For the text-containing cell, return its midpoint in (X, Y) coordinate format. 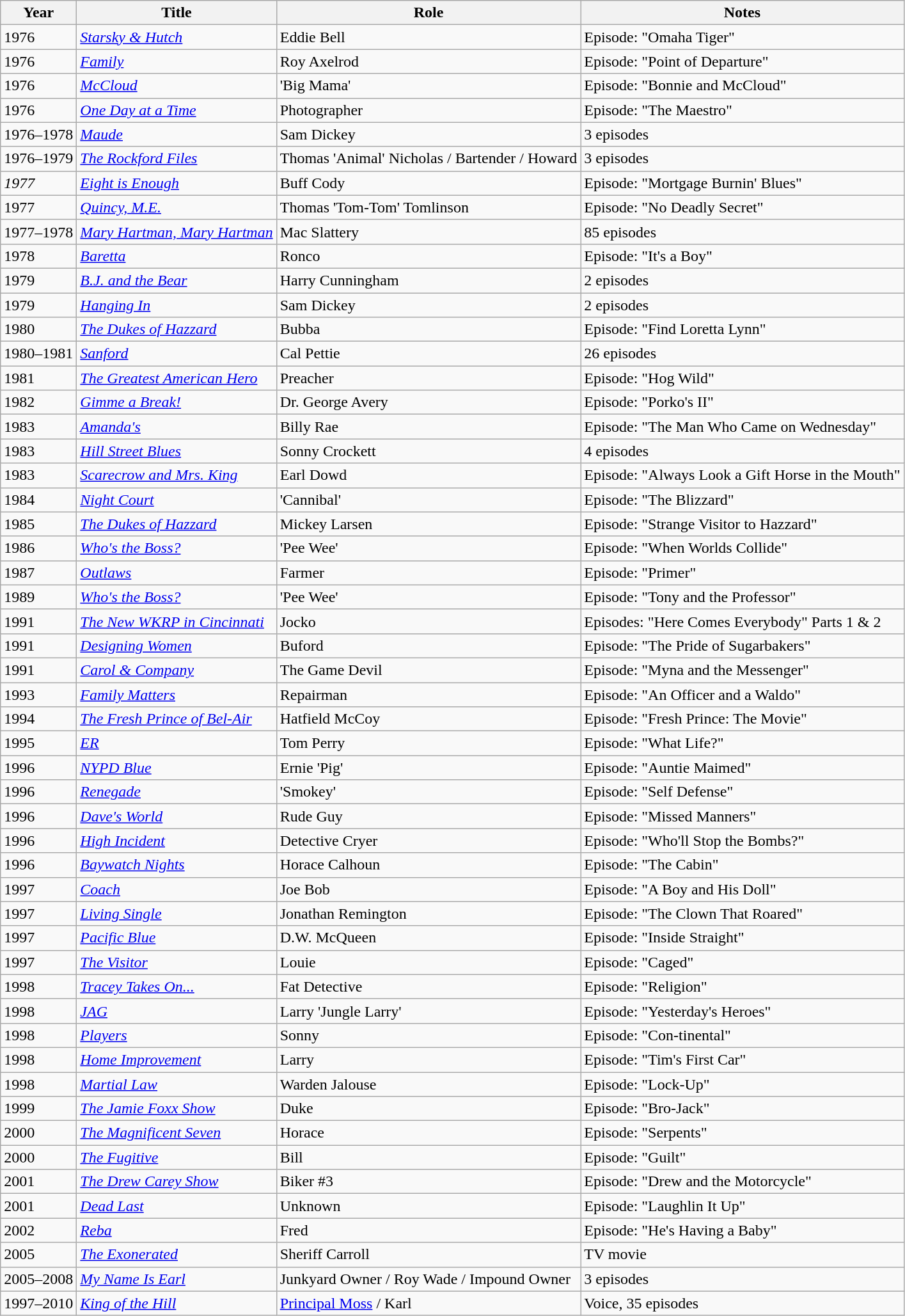
Eight is Enough (177, 183)
Ernie 'Pig' (429, 768)
1987 (38, 573)
1982 (38, 402)
McCloud (177, 86)
Episode: "What Life?" (742, 743)
Scarecrow and Mrs. King (177, 475)
Joe Bob (429, 889)
Thomas 'Tom-Tom' Tomlinson (429, 207)
Renegade (177, 792)
1995 (38, 743)
Episode: "Bonnie and McCloud" (742, 86)
One Day at a Time (177, 110)
Episode: "Yesterday's Heroes" (742, 1011)
Players (177, 1035)
Buford (429, 646)
Farmer (429, 573)
Amanda's (177, 427)
Earl Dowd (429, 475)
Hanging In (177, 305)
Junkyard Owner / Roy Wade / Impound Owner (429, 1279)
ER (177, 743)
Episode: "Drew and the Motorcycle" (742, 1182)
Quincy, M.E. (177, 207)
Family (177, 61)
1980 (38, 329)
Episode: "Strange Visitor to Hazzard" (742, 524)
Year (38, 13)
1989 (38, 597)
B.J. and the Bear (177, 280)
Episode: "Laughlin It Up" (742, 1206)
Photographer (429, 110)
The Game Devil (429, 670)
The New WKRP in Cincinnati (177, 621)
'Big Mama' (429, 86)
Episode: "The Pride of Sugarbakers" (742, 646)
Episode: "Guilt" (742, 1157)
1997–2010 (38, 1303)
Mickey Larsen (429, 524)
Duke (429, 1109)
Episode: "Omaha Tiger" (742, 37)
Episode: "Bro-Jack" (742, 1109)
Eddie Bell (429, 37)
Voice, 35 episodes (742, 1303)
Episode: "The Maestro" (742, 110)
Bubba (429, 329)
Episode: "He's Having a Baby" (742, 1230)
High Incident (177, 841)
JAG (177, 1011)
Ronco (429, 256)
Hatfield McCoy (429, 719)
Episodes: "Here Comes Everybody" Parts 1 & 2 (742, 621)
Cal Pettie (429, 354)
Thomas 'Animal' Nicholas / Bartender / Howard (429, 159)
Tracey Takes On... (177, 987)
Baretta (177, 256)
Billy Rae (429, 427)
Sanford (177, 354)
The Drew Carey Show (177, 1182)
Buff Cody (429, 183)
Rude Guy (429, 816)
Reba (177, 1230)
The Fresh Prince of Bel-Air (177, 719)
Preacher (429, 378)
4 episodes (742, 451)
Episode: "Hog Wild" (742, 378)
Living Single (177, 914)
Episode: "Caged" (742, 962)
2005–2008 (38, 1279)
Detective Cryer (429, 841)
Episode: "When Worlds Collide" (742, 548)
The Rockford Files (177, 159)
Episode: "Tony and the Professor" (742, 597)
Episode: "No Deadly Secret" (742, 207)
2002 (38, 1230)
Mac Slattery (429, 232)
1981 (38, 378)
The Fugitive (177, 1157)
Sonny Crockett (429, 451)
Hill Street Blues (177, 451)
Harry Cunningham (429, 280)
Episode: "It's a Boy" (742, 256)
1976–1978 (38, 134)
Episode: "Lock-Up" (742, 1084)
Episode: "The Blizzard" (742, 500)
Fred (429, 1230)
Mary Hartman, Mary Hartman (177, 232)
Episode: "Myna and the Messenger" (742, 670)
Episode: "Tim's First Car" (742, 1059)
1977–1978 (38, 232)
1985 (38, 524)
Dead Last (177, 1206)
'Smokey' (429, 792)
The Visitor (177, 962)
Episode: "Inside Straight" (742, 938)
Horace Calhoun (429, 865)
Sonny (429, 1035)
D.W. McQueen (429, 938)
1986 (38, 548)
1980–1981 (38, 354)
1993 (38, 694)
My Name Is Earl (177, 1279)
Warden Jalouse (429, 1084)
1976–1979 (38, 159)
Episode: "The Man Who Came on Wednesday" (742, 427)
1984 (38, 500)
Horace (429, 1133)
Episode: "Fresh Prince: The Movie" (742, 719)
Pacific Blue (177, 938)
Episode: "Serpents" (742, 1133)
King of the Hill (177, 1303)
Episode: "The Clown That Roared" (742, 914)
Dr. George Avery (429, 402)
The Jamie Foxx Show (177, 1109)
1994 (38, 719)
Biker #3 (429, 1182)
Designing Women (177, 646)
Episode: "Mortgage Burnin' Blues" (742, 183)
The Magnificent Seven (177, 1133)
'Cannibal' (429, 500)
Baywatch Nights (177, 865)
Episode: "An Officer and a Waldo" (742, 694)
Episode: "A Boy and His Doll" (742, 889)
Notes (742, 13)
Episode: "Porko's II" (742, 402)
Jocko (429, 621)
Dave's World (177, 816)
Repairman (429, 694)
Family Matters (177, 694)
Principal Moss / Karl (429, 1303)
Episode: "Who'll Stop the Bombs?" (742, 841)
Tom Perry (429, 743)
1999 (38, 1109)
Episode: "Missed Manners" (742, 816)
Episode: "Con-tinental" (742, 1035)
Fat Detective (429, 987)
26 episodes (742, 354)
NYPD Blue (177, 768)
Carol & Company (177, 670)
2005 (38, 1255)
Unknown (429, 1206)
Coach (177, 889)
Martial Law (177, 1084)
Maude (177, 134)
Role (429, 13)
Larry (429, 1059)
Home Improvement (177, 1059)
Gimme a Break! (177, 402)
Episode: "The Cabin" (742, 865)
Episode: "Self Defense" (742, 792)
The Greatest American Hero (177, 378)
Roy Axelrod (429, 61)
Outlaws (177, 573)
Episode: "Religion" (742, 987)
Episode: "Always Look a Gift Horse in the Mouth" (742, 475)
Jonathan Remington (429, 914)
Title (177, 13)
Episode: "Primer" (742, 573)
Episode: "Auntie Maimed" (742, 768)
The Exonerated (177, 1255)
1978 (38, 256)
TV movie (742, 1255)
Larry 'Jungle Larry' (429, 1011)
Sheriff Carroll (429, 1255)
Episode: "Point of Departure" (742, 61)
Bill (429, 1157)
85 episodes (742, 232)
Episode: "Find Loretta Lynn" (742, 329)
Night Court (177, 500)
Louie (429, 962)
Starsky & Hutch (177, 37)
